Capture the cell that displays the provided text and extract its [x, y] central coordinate. 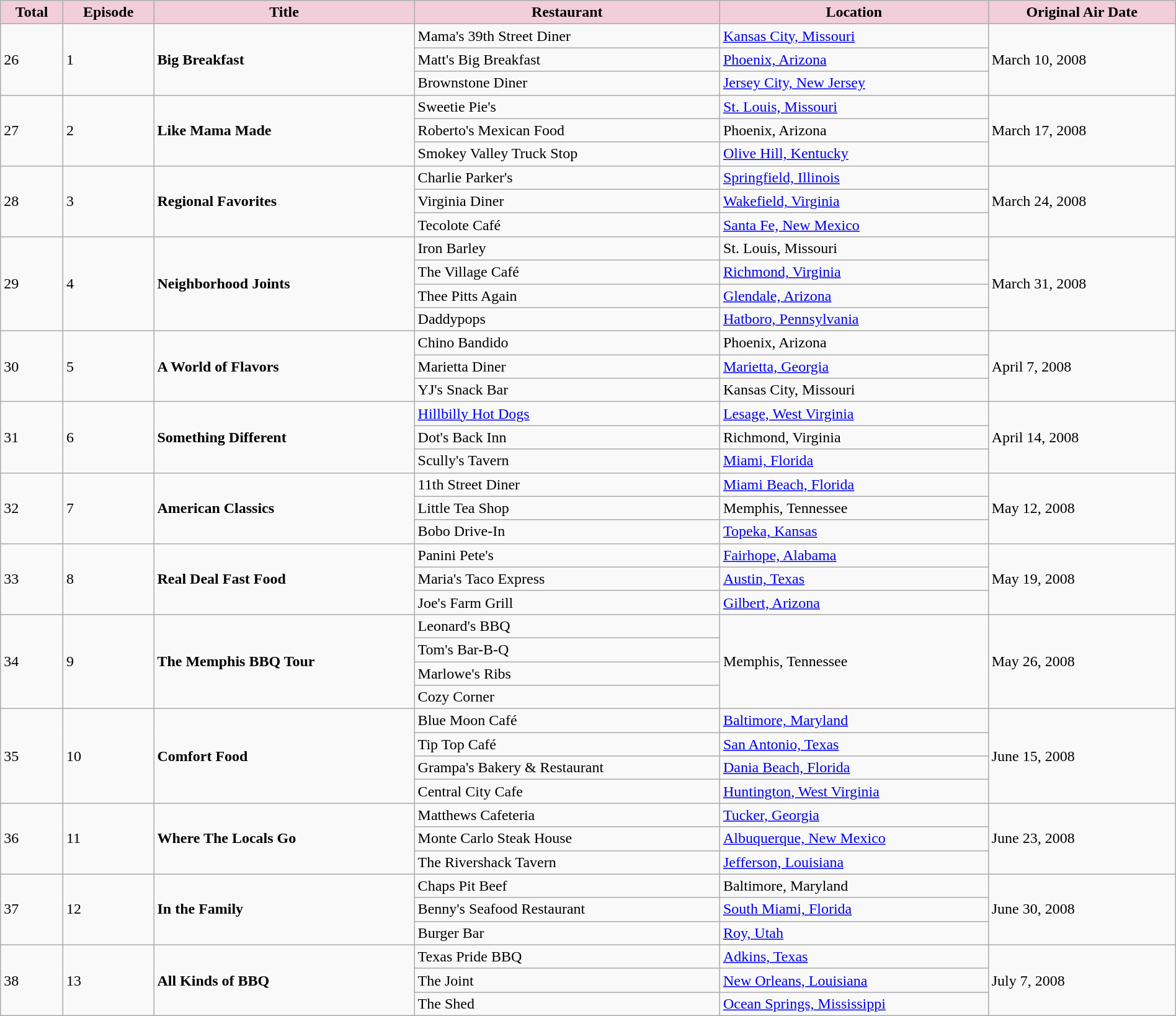
Texas Pride BBQ [567, 956]
The Shed [567, 1004]
Location [853, 12]
Regional Favorites [284, 201]
Mama's 39th Street Diner [567, 36]
5 [108, 367]
May 26, 2008 [1082, 661]
Restaurant [567, 12]
Burger Bar [567, 933]
28 [32, 201]
Benny's Seafood Restaurant [567, 909]
Ocean Springs, Mississippi [853, 1004]
Grampa's Bakery & Restaurant [567, 768]
Episode [108, 12]
Marlowe's Ribs [567, 673]
Daddypops [567, 319]
7 [108, 508]
Little Tea Shop [567, 508]
33 [32, 579]
Charlie Parker's [567, 177]
Joe's Farm Grill [567, 602]
Hatboro, Pennsylvania [853, 319]
13 [108, 980]
Scully's Tavern [567, 461]
Dot's Back Inn [567, 437]
Glendale, Arizona [853, 296]
Cozy Corner [567, 697]
Real Deal Fast Food [284, 579]
1 [108, 60]
Marietta Diner [567, 367]
March 10, 2008 [1082, 60]
Thee Pitts Again [567, 296]
June 23, 2008 [1082, 839]
Like Mama Made [284, 130]
March 24, 2008 [1082, 201]
In the Family [284, 909]
27 [32, 130]
April 14, 2008 [1082, 437]
Chino Bandido [567, 343]
Tecolote Café [567, 225]
Central City Cafe [567, 791]
Marietta, Georgia [853, 367]
Leonard's BBQ [567, 626]
Comfort Food [284, 756]
Jefferson, Louisiana [853, 862]
The Memphis BBQ Tour [284, 661]
11 [108, 839]
30 [32, 367]
San Antonio, Texas [853, 744]
12 [108, 909]
32 [32, 508]
All Kinds of BBQ [284, 980]
9 [108, 661]
4 [108, 283]
Virginia Diner [567, 201]
Where The Locals Go [284, 839]
Big Breakfast [284, 60]
38 [32, 980]
6 [108, 437]
Bobo Drive-In [567, 532]
The Rivershack Tavern [567, 862]
South Miami, Florida [853, 909]
June 30, 2008 [1082, 909]
11th Street Diner [567, 484]
29 [32, 283]
Hillbilly Hot Dogs [567, 414]
26 [32, 60]
Dania Beach, Florida [853, 768]
Austin, Texas [853, 579]
June 15, 2008 [1082, 756]
Monte Carlo Steak House [567, 839]
Smokey Valley Truck Stop [567, 154]
Matthews Cafeteria [567, 815]
Iron Barley [567, 248]
Miami, Florida [853, 461]
A World of Flavors [284, 367]
July 7, 2008 [1082, 980]
The Village Café [567, 272]
Lesage, West Virginia [853, 414]
10 [108, 756]
Albuquerque, New Mexico [853, 839]
Chaps Pit Beef [567, 886]
March 31, 2008 [1082, 283]
Miami Beach, Florida [853, 484]
YJ's Snack Bar [567, 390]
Roy, Utah [853, 933]
Original Air Date [1082, 12]
Brownstone Diner [567, 83]
April 7, 2008 [1082, 367]
Topeka, Kansas [853, 532]
Huntington, West Virginia [853, 791]
Tip Top Café [567, 744]
Sweetie Pie's [567, 107]
8 [108, 579]
Jersey City, New Jersey [853, 83]
Santa Fe, New Mexico [853, 225]
Wakefield, Virginia [853, 201]
Title [284, 12]
Blue Moon Café [567, 721]
Total [32, 12]
Panini Pete's [567, 555]
Springfield, Illinois [853, 177]
36 [32, 839]
New Orleans, Louisiana [853, 980]
31 [32, 437]
34 [32, 661]
The Joint [567, 980]
Fairhope, Alabama [853, 555]
May 12, 2008 [1082, 508]
35 [32, 756]
Gilbert, Arizona [853, 602]
Adkins, Texas [853, 956]
Something Different [284, 437]
Neighborhood Joints [284, 283]
37 [32, 909]
Matt's Big Breakfast [567, 60]
May 19, 2008 [1082, 579]
Roberto's Mexican Food [567, 130]
March 17, 2008 [1082, 130]
3 [108, 201]
American Classics [284, 508]
Tom's Bar-B-Q [567, 649]
Maria's Taco Express [567, 579]
Tucker, Georgia [853, 815]
Olive Hill, Kentucky [853, 154]
2 [108, 130]
